Determine the [x, y] coordinate at the center of the cell enclosing the given text.  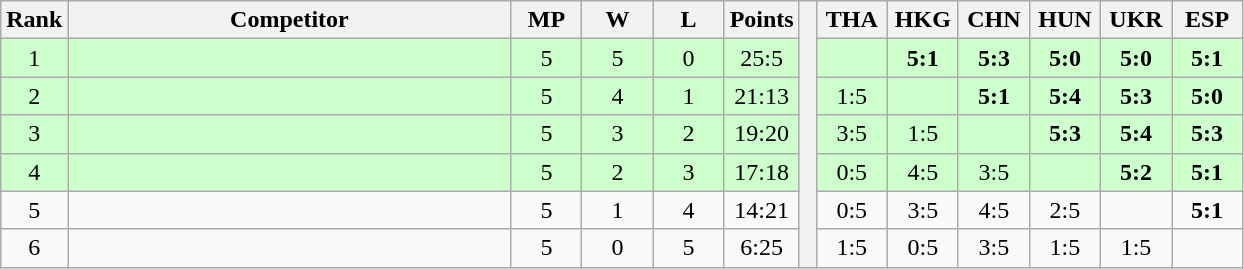
MP [546, 20]
ESP [1208, 20]
UKR [1136, 20]
6:25 [762, 248]
5:2 [1136, 172]
HUN [1064, 20]
25:5 [762, 58]
THA [852, 20]
14:21 [762, 210]
Rank [34, 20]
21:13 [762, 96]
CHN [994, 20]
19:20 [762, 134]
Points [762, 20]
6 [34, 248]
L [688, 20]
HKG [922, 20]
2:5 [1064, 210]
W [618, 20]
Competitor [290, 20]
17:18 [762, 172]
